Locate the cell with the specified text and output its [X, Y] center coordinate. 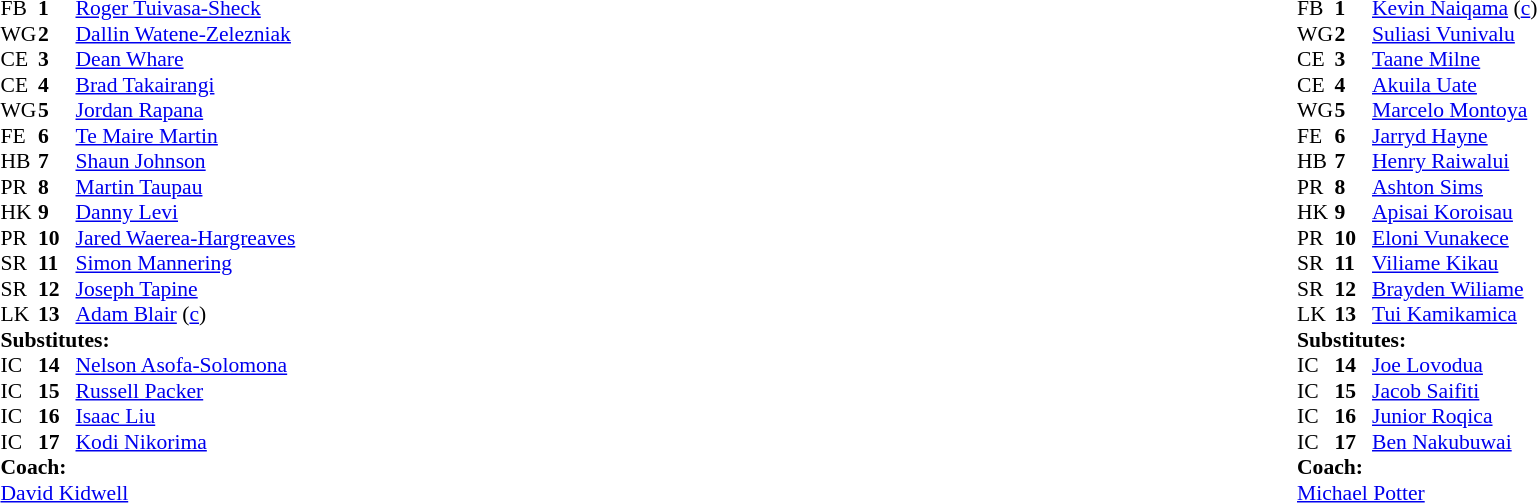
Viliame Kikau [1454, 263]
Eloni Vunakece [1454, 238]
Te Maire Martin [186, 136]
Junior Roqica [1454, 417]
Suliasi Vunivalu [1454, 34]
Martin Taupau [186, 187]
Jordan Rapana [186, 111]
Jarryd Hayne [1454, 136]
Joseph Tapine [186, 289]
Henry Raiwalui [1454, 161]
Apisai Koroisau [1454, 213]
Jacob Saifiti [1454, 391]
Brad Takairangi [186, 85]
Marcelo Montoya [1454, 111]
Shaun Johnson [186, 161]
Adam Blair (c) [186, 315]
Dean Whare [186, 59]
Brayden Wiliame [1454, 289]
Ben Nakubuwai [1454, 442]
Taane Milne [1454, 59]
Akuila Uate [1454, 85]
Simon Mannering [186, 263]
Russell Packer [186, 391]
Isaac Liu [186, 417]
Tui Kamikamica [1454, 315]
Danny Levi [186, 213]
Joe Lovodua [1454, 365]
Nelson Asofa-Solomona [186, 365]
Jared Waerea-Hargreaves [186, 238]
Dallin Watene-Zelezniak [186, 34]
Ashton Sims [1454, 187]
Kodi Nikorima [186, 442]
